Output the [x, y] coordinate of the center of the cell containing the given text.  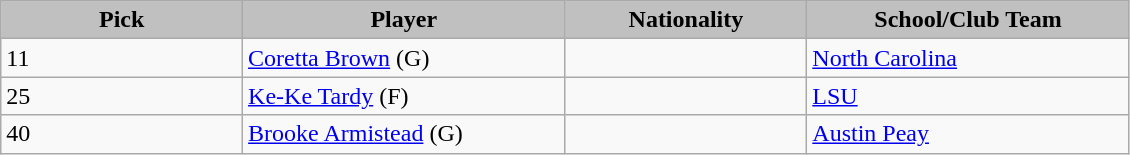
School/Club Team [968, 20]
25 [122, 96]
Coretta Brown (G) [404, 58]
Brooke Armistead (G) [404, 134]
Pick [122, 20]
40 [122, 134]
LSU [968, 96]
North Carolina [968, 58]
Nationality [686, 20]
Austin Peay [968, 134]
11 [122, 58]
Ke-Ke Tardy (F) [404, 96]
Player [404, 20]
